Detect which cell encompasses the target text, then output its [x, y] center coordinate. 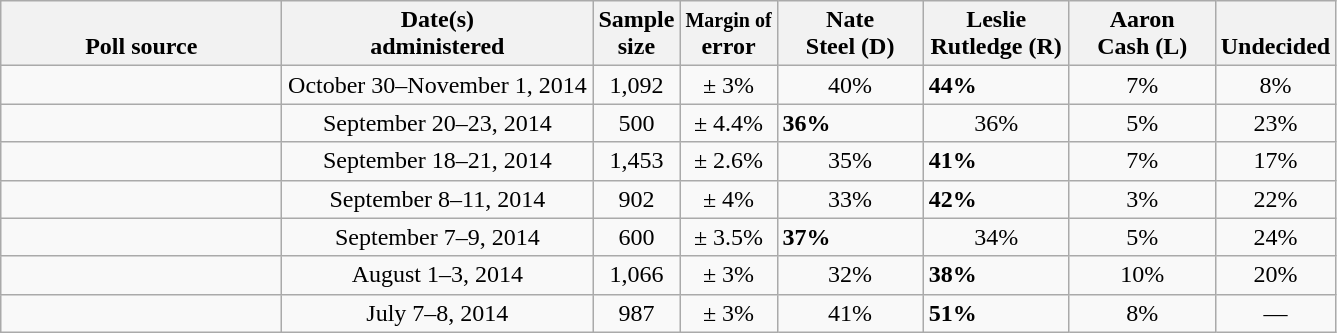
1,066 [636, 275]
35% [850, 161]
987 [636, 313]
Undecided [1275, 34]
32% [850, 275]
± 2.6% [728, 161]
Margin oferror [728, 34]
± 4% [728, 199]
NateSteel (D) [850, 34]
July 7–8, 2014 [438, 313]
23% [1275, 123]
AaronCash (L) [1142, 34]
LeslieRutledge (R) [996, 34]
3% [1142, 199]
October 30–November 1, 2014 [438, 85]
42% [996, 199]
Samplesize [636, 34]
600 [636, 237]
September 7–9, 2014 [438, 237]
September 8–11, 2014 [438, 199]
24% [1275, 237]
— [1275, 313]
17% [1275, 161]
44% [996, 85]
34% [996, 237]
± 3.5% [728, 237]
Date(s)administered [438, 34]
1,453 [636, 161]
22% [1275, 199]
40% [850, 85]
10% [1142, 275]
1,092 [636, 85]
33% [850, 199]
September 20–23, 2014 [438, 123]
Poll source [142, 34]
± 4.4% [728, 123]
August 1–3, 2014 [438, 275]
902 [636, 199]
20% [1275, 275]
500 [636, 123]
38% [996, 275]
September 18–21, 2014 [438, 161]
37% [850, 237]
51% [996, 313]
